Pinpoint the cell where the given text exists, returning its (x, y) midpoint coordinate. 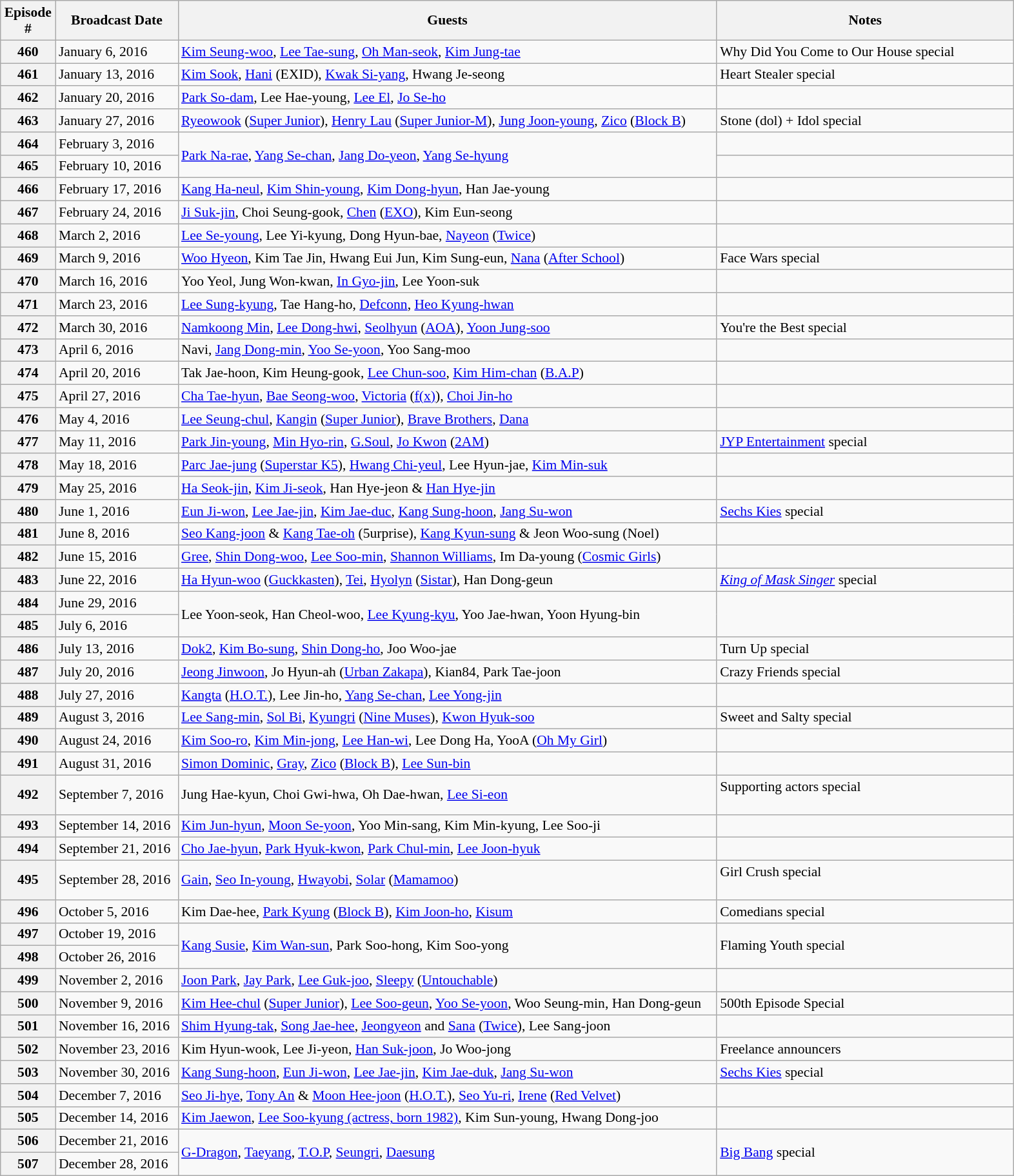
487 (28, 672)
November 2, 2016 (117, 981)
Jeong Jinwoon, Jo Hyun-ah (Urban Zakapa), Kian84, Park Tae-joon (448, 672)
507 (28, 1164)
491 (28, 764)
Big Bang special (865, 1153)
462 (28, 98)
495 (28, 881)
September 28, 2016 (117, 881)
500th Episode Special (865, 1003)
August 3, 2016 (117, 718)
479 (28, 488)
Yoo Yeol, Jung Won-kwan, In Gyo-jin, Lee Yoon-suk (448, 282)
460 (28, 52)
January 13, 2016 (117, 75)
Notes (865, 21)
468 (28, 235)
503 (28, 1072)
498 (28, 957)
September 7, 2016 (117, 794)
September 21, 2016 (117, 849)
December 28, 2016 (117, 1164)
473 (28, 350)
502 (28, 1050)
February 10, 2016 (117, 166)
Supporting actors special (865, 794)
477 (28, 442)
December 21, 2016 (117, 1141)
November 16, 2016 (117, 1026)
Eun Ji-won, Lee Jae-jin, Kim Jae-duc, Kang Sung-hoon, Jang Su-won (448, 511)
Ryeowook (Super Junior), Henry Lau (Super Junior-M), Jung Joon-young, Zico (Block B) (448, 121)
Kim Soo-ro, Kim Min-jong, Lee Han-wi, Lee Dong Ha, YooA (Oh My Girl) (448, 741)
Kim Sook, Hani (EXID), Kwak Si-yang, Hwang Je-seong (448, 75)
July 13, 2016 (117, 649)
February 3, 2016 (117, 144)
Kim Seung-woo, Lee Tae-sung, Oh Man-seok, Kim Jung-tae (448, 52)
Parc Jae-jung (Superstar K5), Hwang Chi-yeul, Lee Hyun-jae, Kim Min-suk (448, 465)
February 17, 2016 (117, 190)
October 26, 2016 (117, 957)
Kim Hee-chul (Super Junior), Lee Soo-geun, Yoo Se-yoon, Woo Seung-min, Han Dong-geun (448, 1003)
October 19, 2016 (117, 934)
469 (28, 259)
Jung Hae-kyun, Choi Gwi-hwa, Oh Dae-hwan, Lee Si-eon (448, 794)
Face Wars special (865, 259)
506 (28, 1141)
G-Dragon, Taeyang, T.O.P, Seungri, Daesung (448, 1153)
483 (28, 580)
April 20, 2016 (117, 373)
Woo Hyeon, Kim Tae Jin, Hwang Eui Jun, Kim Sung-eun, Nana (After School) (448, 259)
Guests (448, 21)
Cha Tae-hyun, Bae Seong-woo, Victoria (f(x)), Choi Jin-ho (448, 397)
Gain, Seo In-young, Hwayobi, Solar (Mamamoo) (448, 881)
JYP Entertainment special (865, 442)
Lee Sang-min, Sol Bi, Kyungri (Nine Muses), Kwon Hyuk-soo (448, 718)
Freelance announcers (865, 1050)
480 (28, 511)
April 27, 2016 (117, 397)
Seo Kang-joon & Kang Tae-oh (5urprise), Kang Kyun-sung & Jeon Woo-sung (Noel) (448, 534)
478 (28, 465)
July 27, 2016 (117, 695)
April 6, 2016 (117, 350)
May 18, 2016 (117, 465)
484 (28, 603)
466 (28, 190)
Kim Jun-hyun, Moon Se-yoon, Yoo Min-sang, Kim Min-kyung, Lee Soo-ji (448, 826)
Comedians special (865, 912)
Ha Seok-jin, Kim Ji-seok, Han Hye-jeon & Han Hye-jin (448, 488)
March 9, 2016 (117, 259)
475 (28, 397)
Kangta (H.O.T.), Lee Jin-ho, Yang Se-chan, Lee Yong-jin (448, 695)
501 (28, 1026)
Kim Jaewon, Lee Soo-kyung (actress, born 1982), Kim Sun-young, Hwang Dong-joo (448, 1118)
505 (28, 1118)
Gree, Shin Dong-woo, Lee Soo-min, Shannon Williams, Im Da-young (Cosmic Girls) (448, 557)
463 (28, 121)
Joon Park, Jay Park, Lee Guk-joo, Sleepy (Untouchable) (448, 981)
You're the Best special (865, 328)
Park So-dam, Lee Hae-young, Lee El, Jo Se-ho (448, 98)
Ha Hyun-woo (Guckkasten), Tei, Hyolyn (Sistar), Han Dong-geun (448, 580)
Kang Sung-hoon, Eun Ji-won, Lee Jae-jin, Kim Jae-duk, Jang Su-won (448, 1072)
Cho Jae-hyun, Park Hyuk-kwon, Park Chul-min, Lee Joon-hyuk (448, 849)
497 (28, 934)
464 (28, 144)
Broadcast Date (117, 21)
Stone (dol) + Idol special (865, 121)
490 (28, 741)
485 (28, 626)
461 (28, 75)
January 27, 2016 (117, 121)
471 (28, 304)
482 (28, 557)
467 (28, 213)
504 (28, 1095)
Dok2, Kim Bo-sung, Shin Dong-ho, Joo Woo-jae (448, 649)
470 (28, 282)
Lee Yoon-seok, Han Cheol-woo, Lee Kyung-kyu, Yoo Jae-hwan, Yoon Hyung-bin (448, 614)
July 6, 2016 (117, 626)
465 (28, 166)
Lee Seung-chul, Kangin (Super Junior), Brave Brothers, Dana (448, 419)
486 (28, 649)
September 14, 2016 (117, 826)
June 22, 2016 (117, 580)
472 (28, 328)
494 (28, 849)
December 14, 2016 (117, 1118)
June 1, 2016 (117, 511)
Park Jin-young, Min Hyo-rin, G.Soul, Jo Kwon (2AM) (448, 442)
March 16, 2016 (117, 282)
Ji Suk-jin, Choi Seung-gook, Chen (EXO), Kim Eun-seong (448, 213)
Kim Hyun-wook, Lee Ji-yeon, Han Suk-joon, Jo Woo-jong (448, 1050)
Episode # (28, 21)
December 7, 2016 (117, 1095)
Tak Jae-hoon, Kim Heung-gook, Lee Chun-soo, Kim Him-chan (B.A.P) (448, 373)
King of Mask Singer special (865, 580)
March 2, 2016 (117, 235)
November 23, 2016 (117, 1050)
492 (28, 794)
488 (28, 695)
493 (28, 826)
Lee Sung-kyung, Tae Hang-ho, Defconn, Heo Kyung-hwan (448, 304)
Seo Ji-hye, Tony An & Moon Hee-joon (H.O.T.), Seo Yu-ri, Irene (Red Velvet) (448, 1095)
January 20, 2016 (117, 98)
July 20, 2016 (117, 672)
476 (28, 419)
474 (28, 373)
Why Did You Come to Our House special (865, 52)
Sweet and Salty special (865, 718)
496 (28, 912)
Crazy Friends special (865, 672)
August 31, 2016 (117, 764)
Simon Dominic, Gray, Zico (Block B), Lee Sun-bin (448, 764)
Flaming Youth special (865, 945)
Girl Crush special (865, 881)
May 4, 2016 (117, 419)
March 23, 2016 (117, 304)
June 15, 2016 (117, 557)
489 (28, 718)
May 25, 2016 (117, 488)
November 9, 2016 (117, 1003)
Kim Dae-hee, Park Kyung (Block B), Kim Joon-ho, Kisum (448, 912)
March 30, 2016 (117, 328)
June 29, 2016 (117, 603)
November 30, 2016 (117, 1072)
Shim Hyung-tak, Song Jae-hee, Jeongyeon and Sana (Twice), Lee Sang-joon (448, 1026)
January 6, 2016 (117, 52)
481 (28, 534)
Navi, Jang Dong-min, Yoo Se-yoon, Yoo Sang-moo (448, 350)
499 (28, 981)
Park Na-rae, Yang Se-chan, Jang Do-yeon, Yang Se-hyung (448, 155)
October 5, 2016 (117, 912)
Heart Stealer special (865, 75)
500 (28, 1003)
Kang Ha-neul, Kim Shin-young, Kim Dong-hyun, Han Jae-young (448, 190)
Lee Se-young, Lee Yi-kyung, Dong Hyun-bae, Nayeon (Twice) (448, 235)
August 24, 2016 (117, 741)
June 8, 2016 (117, 534)
Turn Up special (865, 649)
May 11, 2016 (117, 442)
February 24, 2016 (117, 213)
Namkoong Min, Lee Dong-hwi, Seolhyun (AOA), Yoon Jung-soo (448, 328)
Kang Susie, Kim Wan-sun, Park Soo-hong, Kim Soo-yong (448, 945)
